Provide the [X, Y] coordinate of the cell's center where the given text is located.  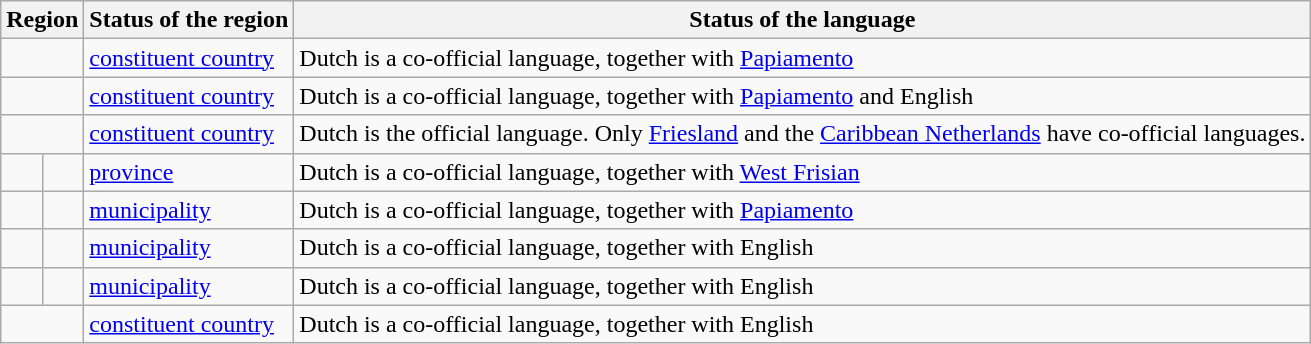
Status of the region [189, 20]
Region [42, 20]
Dutch is a co-official language, together with Papiamento and English [802, 96]
Dutch is a co-official language, together with West Frisian [802, 172]
Dutch is the official language. Only Friesland and the Caribbean Netherlands have co-official languages. [802, 134]
Status of the language [802, 20]
province [189, 172]
